From the cell containing the given text, extract its center point as [x, y] coordinate. 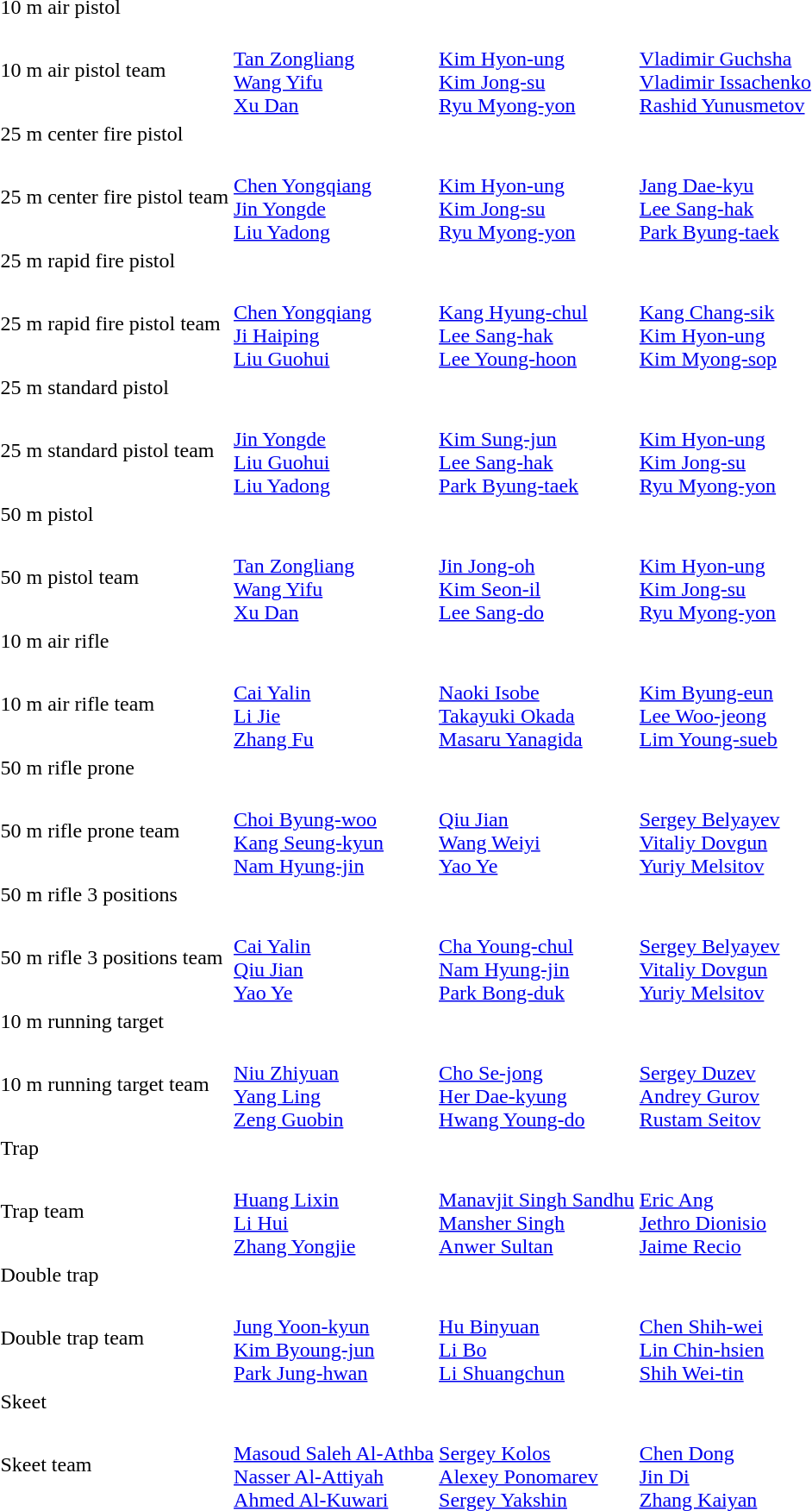
Eric AngJethro DionisioJaime Recio [725, 1211]
Chen Shih-weiLin Chin-hsienShih Wei-tin [725, 1339]
Sergey DuzevAndrey GurovRustam Seitov [725, 1085]
Manavjit Singh SandhuMansher SinghAnwer Sultan [537, 1211]
Jung Yoon-kyunKim Byoung-junPark Jung-hwan [334, 1339]
Cai YalinQiu JianYao Ye [334, 957]
Cai YalinLi JieZhang Fu [334, 704]
Vladimir GuchshaVladimir IssachenkoRashid Yunusmetov [725, 71]
Qiu JianWang WeiyiYao Ye [537, 831]
Chen YongqiangJi HaipingLiu Guohui [334, 324]
Choi Byung-wooKang Seung-kyunNam Hyung-jin [334, 831]
Naoki IsobeTakayuki OkadaMasaru Yanagida [537, 704]
Jang Dae-kyuLee Sang-hakPark Byung-taek [725, 197]
Jin Jong-ohKim Seon-ilLee Sang-do [537, 578]
Cha Young-chulNam Hyung-jinPark Bong-duk [537, 957]
Jin YongdeLiu GuohuiLiu Yadong [334, 450]
Kang Hyung-chulLee Sang-hakLee Young-hoon [537, 324]
Huang LixinLi HuiZhang Yongjie [334, 1211]
Kim Byung-eunLee Woo-jeongLim Young-sueb [725, 704]
Kim Sung-junLee Sang-hakPark Byung-taek [537, 450]
Chen YongqiangJin YongdeLiu Yadong [334, 197]
Kang Chang-sikKim Hyon-ungKim Myong-sop [725, 324]
Hu BinyuanLi BoLi Shuangchun [537, 1339]
Niu ZhiyuanYang LingZeng Guobin [334, 1085]
Cho Se-jongHer Dae-kyungHwang Young-do [537, 1085]
